Provide the [x, y] coordinate of the cell's center where the given text is located.  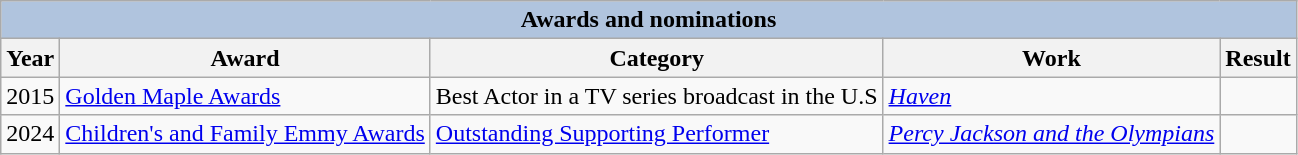
Children's and Family Emmy Awards [245, 134]
Awards and nominations [648, 20]
Work [1052, 58]
Outstanding Supporting Performer [656, 134]
Percy Jackson and the Olympians [1052, 134]
Category [656, 58]
Award [245, 58]
Haven [1052, 96]
Best Actor in a TV series broadcast in the U.S [656, 96]
2024 [30, 134]
2015 [30, 96]
Golden Maple Awards [245, 96]
Year [30, 58]
Result [1258, 58]
